Return the [x, y] coordinate for the center point of the cell that contains the specified text.  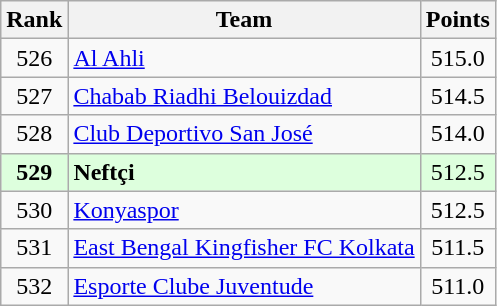
530 [34, 210]
East Bengal Kingfisher FC Kolkata [244, 248]
532 [34, 286]
528 [34, 134]
Points [458, 20]
Chabab Riadhi Belouizdad [244, 96]
Team [244, 20]
Club Deportivo San José [244, 134]
Al Ahli [244, 58]
511.5 [458, 248]
515.0 [458, 58]
Neftçi [244, 172]
Konyaspor [244, 210]
514.0 [458, 134]
Rank [34, 20]
Esporte Clube Juventude [244, 286]
527 [34, 96]
531 [34, 248]
529 [34, 172]
526 [34, 58]
514.5 [458, 96]
511.0 [458, 286]
